For the text-containing cell, return its midpoint in (x, y) coordinate format. 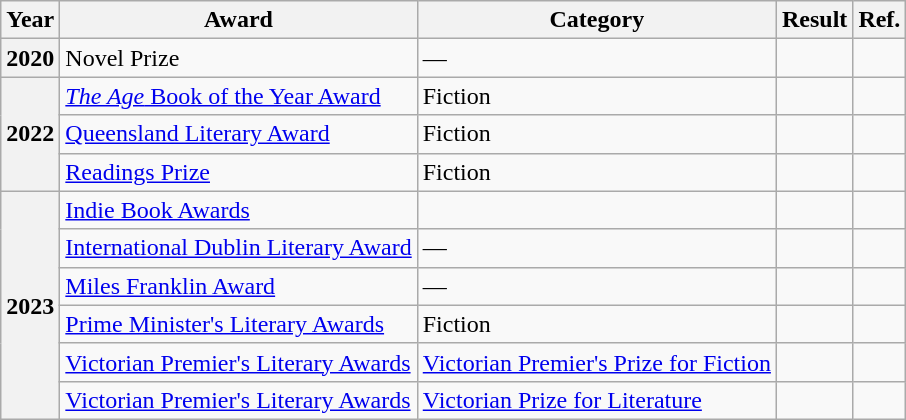
Prime Minister's Literary Awards (238, 324)
Miles Franklin Award (238, 286)
Category (596, 20)
Indie Book Awards (238, 210)
Result (814, 20)
Novel Prize (238, 58)
Queensland Literary Award (238, 134)
2022 (30, 134)
The Age Book of the Year Award (238, 96)
Ref. (880, 20)
Year (30, 20)
Victorian Prize for Literature (596, 400)
Victorian Premier's Prize for Fiction (596, 362)
Readings Prize (238, 172)
2020 (30, 58)
2023 (30, 305)
International Dublin Literary Award (238, 248)
Award (238, 20)
